Search for the cell housing the specified text and yield its (x, y) center coordinate. 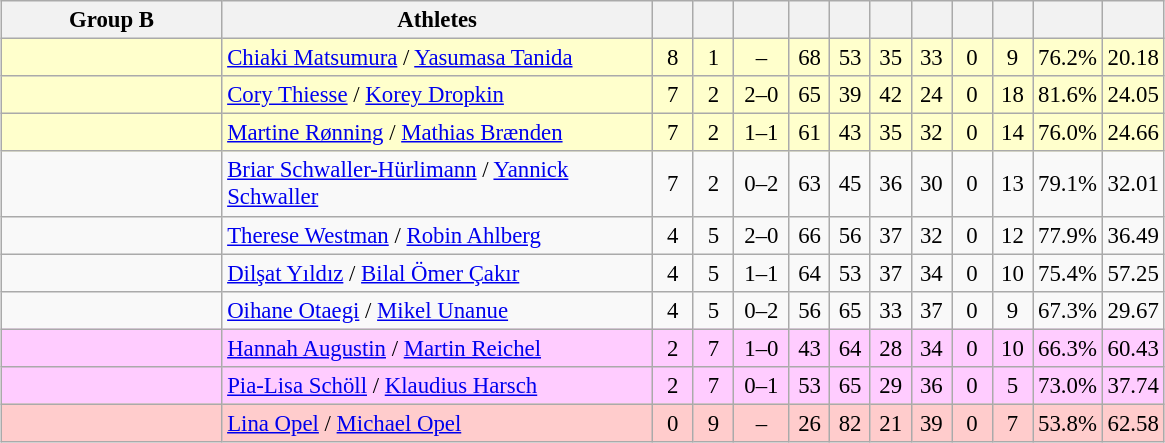
66.3% (1068, 348)
Pia-Lisa Schöll / Klaudius Harsch (438, 385)
73.0% (1068, 385)
1 (714, 58)
28 (890, 348)
75.4% (1068, 273)
30 (932, 184)
60.43 (1133, 348)
Martine Rønning / Mathias Brænden (438, 133)
81.6% (1068, 95)
8 (672, 58)
20.18 (1133, 58)
63 (810, 184)
32.01 (1133, 184)
Briar Schwaller-Hürlimann / Yannick Schwaller (438, 184)
26 (810, 423)
61 (810, 133)
14 (1012, 133)
42 (890, 95)
67.3% (1068, 310)
18 (1012, 95)
12 (1012, 235)
Cory Thiesse / Korey Dropkin (438, 95)
37.74 (1133, 385)
68 (810, 58)
Oihane Otaegi / Mikel Unanue (438, 310)
Lina Opel / Michael Opel (438, 423)
62.58 (1133, 423)
77.9% (1068, 235)
0–1 (762, 385)
21 (890, 423)
Chiaki Matsumura / Yasumasa Tanida (438, 58)
82 (850, 423)
Athletes (438, 20)
45 (850, 184)
Group B (112, 20)
Hannah Augustin / Martin Reichel (438, 348)
13 (1012, 184)
66 (810, 235)
57.25 (1133, 273)
24 (932, 95)
1–0 (762, 348)
36.49 (1133, 235)
Dilşat Yıldız / Bilal Ömer Çakır (438, 273)
29 (890, 385)
Therese Westman / Robin Ahlberg (438, 235)
53.8% (1068, 423)
76.0% (1068, 133)
76.2% (1068, 58)
24.05 (1133, 95)
24.66 (1133, 133)
29.67 (1133, 310)
79.1% (1068, 184)
